Pinpoint the cell where the given text exists, returning its [x, y] midpoint coordinate. 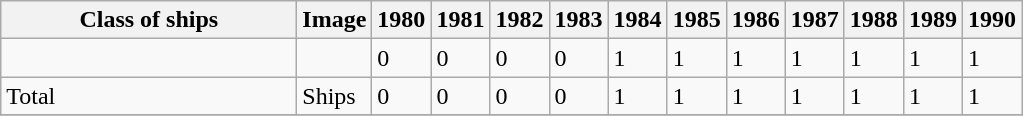
1985 [696, 20]
1990 [992, 20]
Total [149, 96]
1981 [460, 20]
1986 [756, 20]
1989 [932, 20]
Image [334, 20]
1987 [814, 20]
1983 [578, 20]
1980 [402, 20]
1984 [638, 20]
Ships [334, 96]
1988 [874, 20]
1982 [520, 20]
Class of ships [149, 20]
